For the text-containing cell, return its midpoint in (X, Y) coordinate format. 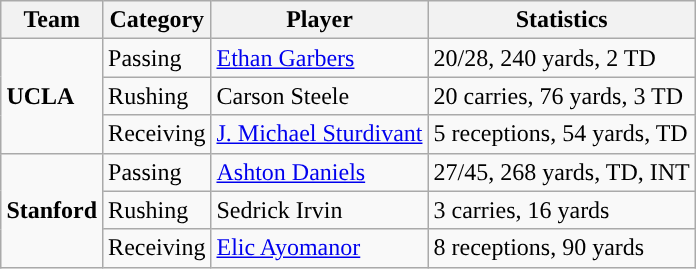
5 receptions, 54 yards, TD (562, 134)
8 receptions, 90 yards (562, 248)
3 carries, 16 yards (562, 210)
Stanford (52, 210)
Ethan Garbers (320, 58)
Category (157, 20)
20 carries, 76 yards, 3 TD (562, 96)
Team (52, 20)
UCLA (52, 96)
Elic Ayomanor (320, 248)
Player (320, 20)
Statistics (562, 20)
Ashton Daniels (320, 172)
J. Michael Sturdivant (320, 134)
20/28, 240 yards, 2 TD (562, 58)
Carson Steele (320, 96)
Sedrick Irvin (320, 210)
27/45, 268 yards, TD, INT (562, 172)
